Identify which cell holds the provided text, then report its [x, y] central coordinate. 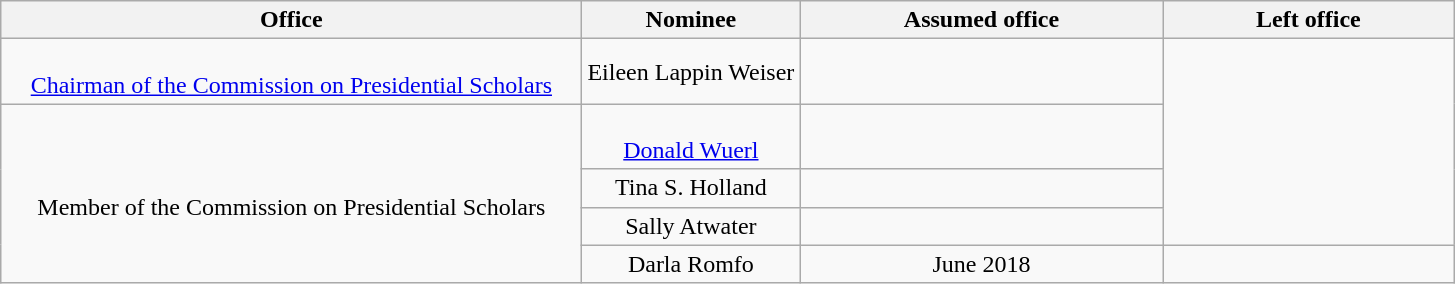
June 2018 [982, 264]
Sally Atwater [691, 226]
Assumed office [982, 20]
Left office [1308, 20]
Donald Wuerl [691, 136]
Tina S. Holland [691, 188]
Chairman of the Commission on Presidential Scholars [292, 72]
Eileen Lappin Weiser [691, 72]
Member of the Commission on Presidential Scholars [292, 194]
Office [292, 20]
Darla Romfo [691, 264]
Nominee [691, 20]
